Return the (x, y) coordinate for the center point of the cell that contains the specified text.  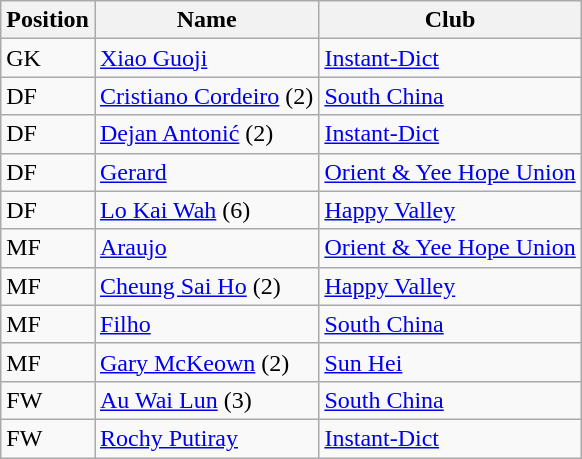
Dejan Antonić (2) (206, 134)
Name (206, 20)
Club (450, 20)
Au Wai Lun (3) (206, 400)
Gary McKeown (2) (206, 362)
Rochy Putiray (206, 438)
Cheung Sai Ho (2) (206, 286)
Position (48, 20)
Filho (206, 324)
GK (48, 58)
Araujo (206, 248)
Gerard (206, 172)
Lo Kai Wah (6) (206, 210)
Sun Hei (450, 362)
Xiao Guoji (206, 58)
Cristiano Cordeiro (2) (206, 96)
